Capture the cell that displays the provided text and extract its [x, y] central coordinate. 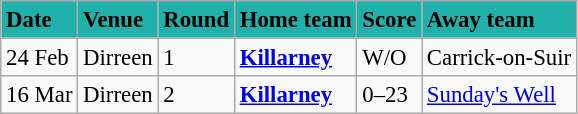
1 [196, 57]
Carrick-on-Suir [500, 57]
0–23 [390, 94]
Away team [500, 19]
Sunday's Well [500, 94]
2 [196, 94]
Date [40, 19]
Home team [296, 19]
W/O [390, 57]
16 Mar [40, 94]
Score [390, 19]
24 Feb [40, 57]
Venue [118, 19]
Round [196, 19]
